Find where the given text appears and provide that cell's center as (x, y) coordinate. 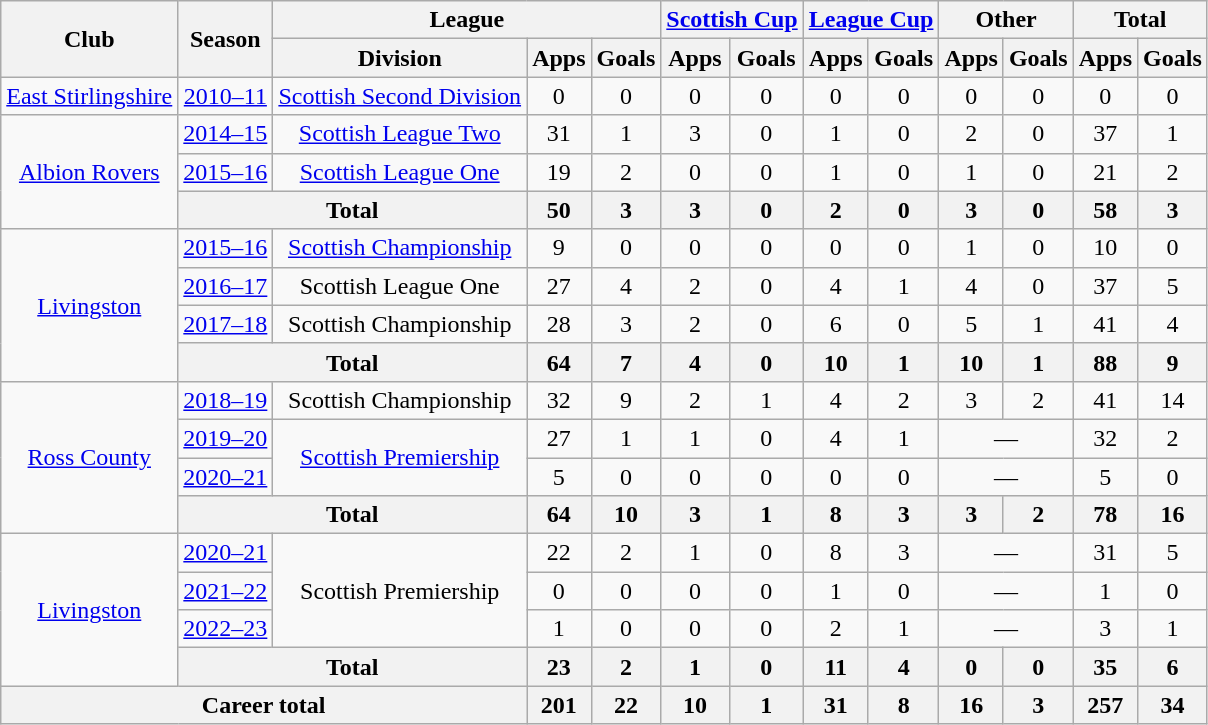
2017–18 (226, 324)
21 (1105, 172)
East Stirlingshire (90, 96)
Division (400, 58)
58 (1105, 210)
34 (1173, 705)
7 (626, 362)
Ross County (90, 457)
2018–19 (226, 400)
23 (559, 667)
League Cup (871, 20)
2021–22 (226, 591)
Scottish Cup (732, 20)
28 (559, 324)
Scottish Second Division (400, 96)
Other (1006, 20)
2010–11 (226, 96)
Albion Rovers (90, 172)
2014–15 (226, 134)
257 (1105, 705)
201 (559, 705)
Career total (264, 705)
14 (1173, 400)
11 (836, 667)
2016–17 (226, 286)
Club (90, 39)
19 (559, 172)
2022–23 (226, 629)
50 (559, 210)
35 (1105, 667)
Scottish League Two (400, 134)
Season (226, 39)
2019–20 (226, 438)
88 (1105, 362)
78 (1105, 515)
League (467, 20)
